Return (x, y) of the center of cell containing provided text 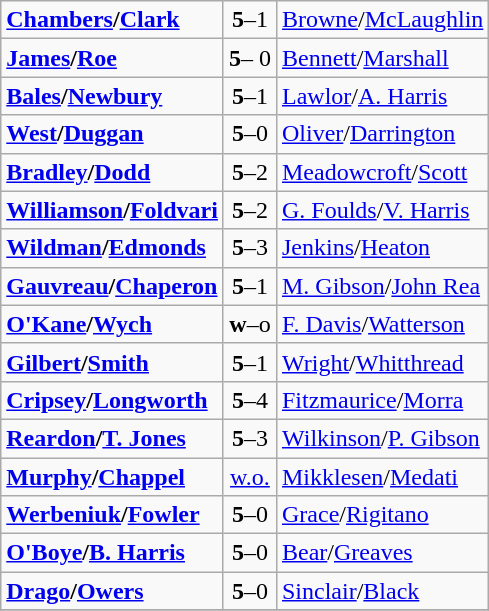
Meadowcroft/Scott (382, 172)
Grace/Rigitano (382, 515)
Wilkinson/P. Gibson (382, 438)
Jenkins/Heaton (382, 248)
5–4 (250, 400)
Bennett/Marshall (382, 58)
Werbeniuk/Fowler (112, 515)
5– 0 (250, 58)
w–o (250, 324)
Lawlor/A. Harris (382, 96)
Gilbert/Smith (112, 362)
Mikklesen/Medati (382, 477)
Fitzmaurice/Morra (382, 400)
M. Gibson/John Rea (382, 286)
Cripsey/Longworth (112, 400)
Bradley/Dodd (112, 172)
Bales/Newbury (112, 96)
F. Davis/Watterson (382, 324)
West/Duggan (112, 134)
G. Foulds/V. Harris (382, 210)
Wildman/Edmonds (112, 248)
O'Kane/Wych (112, 324)
Oliver/Darrington (382, 134)
O'Boye/B. Harris (112, 553)
Murphy/Chappel (112, 477)
Sinclair/Black (382, 591)
w.o. (250, 477)
Gauvreau/Chaperon (112, 286)
Reardon/T. Jones (112, 438)
Drago/Owers (112, 591)
Williamson/Foldvari (112, 210)
James/Roe (112, 58)
Chambers/Clark (112, 20)
Wright/Whitthread (382, 362)
Browne/McLaughlin (382, 20)
Bear/Greaves (382, 553)
